Output the [x, y] coordinate of the center of the cell containing the given text.  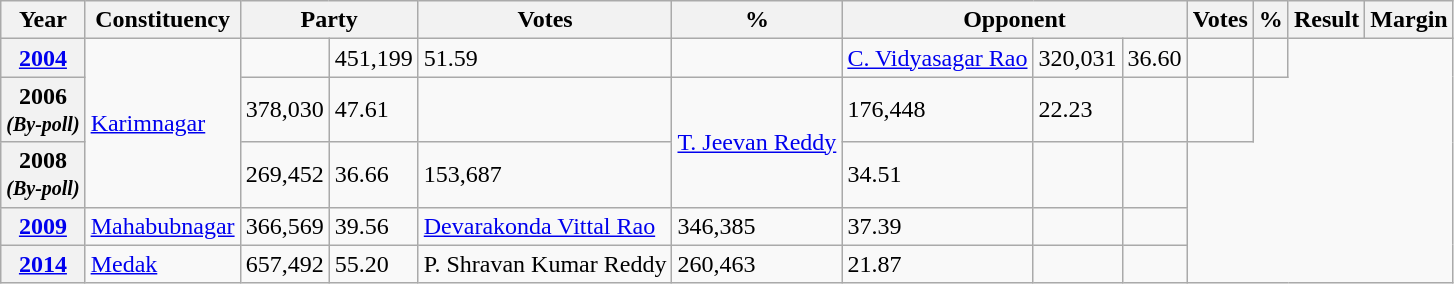
Opponent [1014, 20]
Party [329, 20]
260,463 [757, 264]
Devarakonda Vittal Rao [545, 226]
T. Jeevan Reddy [757, 142]
378,030 [284, 110]
21.87 [938, 264]
34.51 [938, 174]
269,452 [284, 174]
Margin [1409, 20]
36.60 [1154, 58]
2008(By-poll) [43, 174]
2004 [43, 58]
39.56 [374, 226]
366,569 [284, 226]
P. Shravan Kumar Reddy [545, 264]
Medak [162, 264]
451,199 [374, 58]
2009 [43, 226]
22.23 [1078, 110]
37.39 [938, 226]
36.66 [374, 174]
Constituency [162, 20]
C. Vidyasagar Rao [938, 58]
Year [43, 20]
51.59 [545, 58]
55.20 [374, 264]
176,448 [938, 110]
2006(By-poll) [43, 110]
346,385 [757, 226]
Karimnagar [162, 123]
657,492 [284, 264]
2014 [43, 264]
Mahabubnagar [162, 226]
47.61 [374, 110]
Result [1326, 20]
320,031 [1078, 58]
153,687 [545, 174]
